Detect which cell encompasses the target text, then output its [x, y] center coordinate. 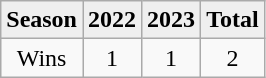
2023 [172, 20]
2022 [112, 20]
Wins [42, 58]
Total [233, 20]
Season [42, 20]
2 [233, 58]
